Provide the (x, y) coordinate of the cell's center where the given text is located.  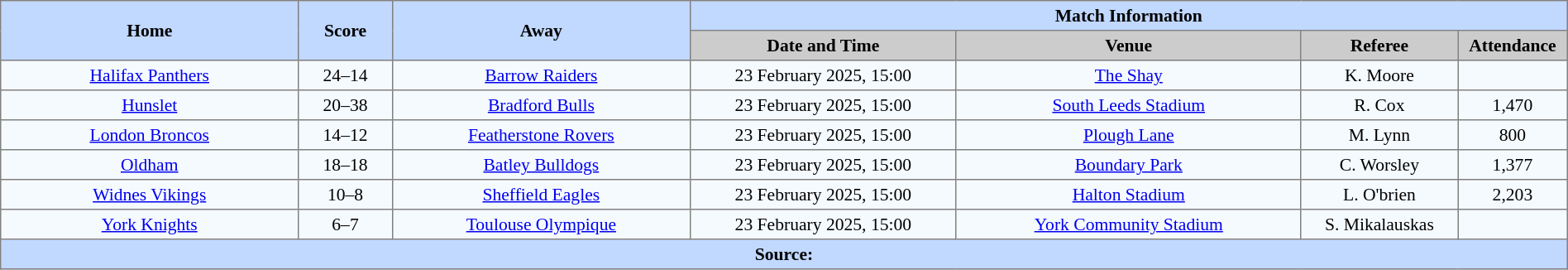
Match Information (1128, 16)
Venue (1128, 46)
South Leeds Stadium (1128, 105)
10–8 (346, 195)
Away (541, 31)
S. Mikalauskas (1379, 224)
Boundary Park (1128, 165)
800 (1513, 135)
Bradford Bulls (541, 105)
Featherstone Rovers (541, 135)
Sheffield Eagles (541, 195)
York Knights (150, 224)
C. Worsley (1379, 165)
Batley Bulldogs (541, 165)
Home (150, 31)
20–38 (346, 105)
14–12 (346, 135)
Referee (1379, 46)
M. Lynn (1379, 135)
Score (346, 31)
1,377 (1513, 165)
Barrow Raiders (541, 75)
1,470 (1513, 105)
18–18 (346, 165)
Halifax Panthers (150, 75)
Hunslet (150, 105)
Halton Stadium (1128, 195)
R. Cox (1379, 105)
6–7 (346, 224)
Date and Time (823, 46)
Oldham (150, 165)
Source: (784, 254)
L. O'brien (1379, 195)
24–14 (346, 75)
Plough Lane (1128, 135)
Toulouse Olympique (541, 224)
The Shay (1128, 75)
K. Moore (1379, 75)
London Broncos (150, 135)
Widnes Vikings (150, 195)
Attendance (1513, 46)
York Community Stadium (1128, 224)
2,203 (1513, 195)
